Find where the given text appears and provide that cell's center as (x, y) coordinate. 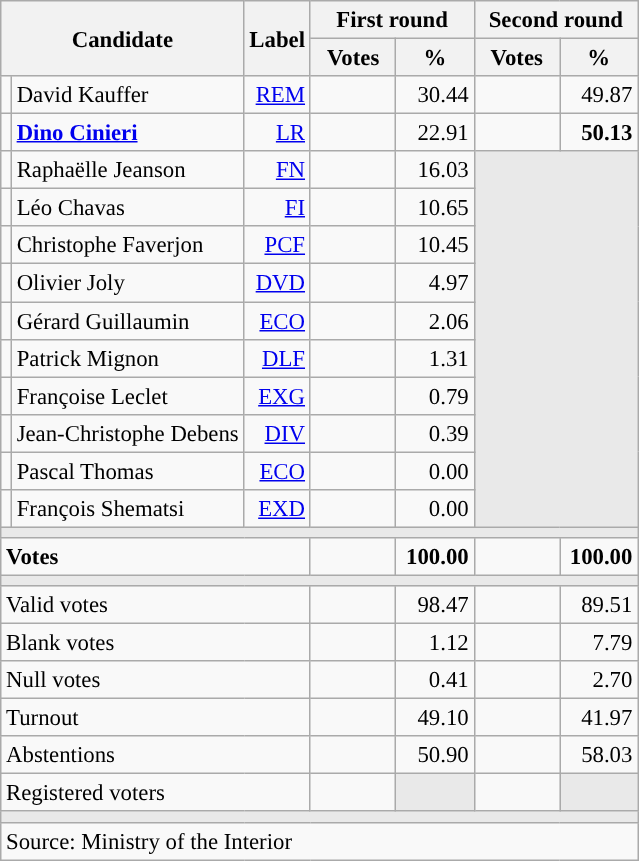
Blank votes (156, 643)
50.90 (435, 755)
Léo Chavas (128, 208)
30.44 (435, 95)
Candidate (122, 38)
Dino Cinieri (128, 133)
DIV (277, 433)
Françoise Leclet (128, 396)
FN (277, 170)
Pascal Thomas (128, 471)
REM (277, 95)
Raphaëlle Jeanson (128, 170)
2.06 (435, 321)
98.47 (435, 605)
Turnout (156, 718)
0.41 (435, 680)
Jean-Christophe Debens (128, 433)
2.70 (599, 680)
DVD (277, 283)
Label (277, 38)
Christophe Faverjon (128, 245)
François Shematsi (128, 509)
0.39 (435, 433)
10.45 (435, 245)
Registered voters (156, 793)
58.03 (599, 755)
Patrick Mignon (128, 358)
22.91 (435, 133)
1.31 (435, 358)
41.97 (599, 718)
Second round (556, 20)
1.12 (435, 643)
89.51 (599, 605)
Valid votes (156, 605)
4.97 (435, 283)
49.87 (599, 95)
FI (277, 208)
7.79 (599, 643)
10.65 (435, 208)
DLF (277, 358)
50.13 (599, 133)
16.03 (435, 170)
Gérard Guillaumin (128, 321)
First round (392, 20)
David Kauffer (128, 95)
EXD (277, 509)
0.79 (435, 396)
Source: Ministry of the Interior (320, 841)
PCF (277, 245)
Null votes (156, 680)
Abstentions (156, 755)
49.10 (435, 718)
LR (277, 133)
EXG (277, 396)
Olivier Joly (128, 283)
